Pinpoint the cell where the given text exists, returning its [x, y] midpoint coordinate. 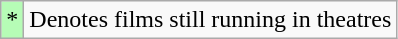
* [12, 20]
Denotes films still running in theatres [210, 20]
